Return [x, y] of the center of cell containing provided text 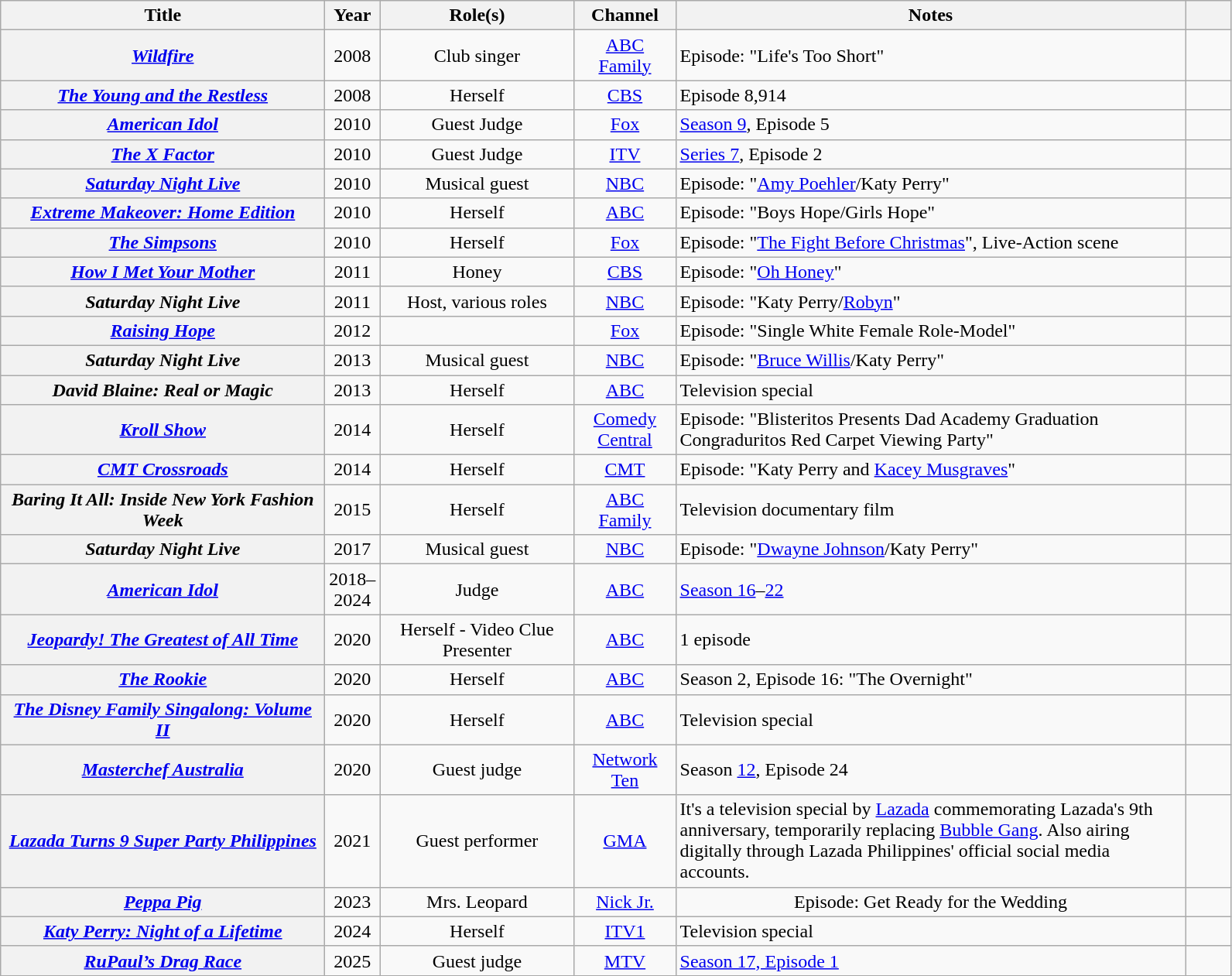
Episode: Get Ready for the Wedding [930, 902]
Masterchef Australia [163, 769]
Role(s) [477, 15]
Nick Jr. [625, 902]
Season 9, Episode 5 [930, 125]
Episode: "Oh Honey" [930, 272]
Club singer [477, 56]
The Young and the Restless [163, 95]
The Simpsons [163, 242]
GMA [625, 841]
2018–2024 [353, 590]
2023 [353, 902]
The X Factor [163, 154]
How I Met Your Mother [163, 272]
Honey [477, 272]
Network Ten [625, 769]
MTV [625, 961]
Guest performer [477, 841]
Jeopardy! The Greatest of All Time [163, 639]
Episode 8,914 [930, 95]
Baring It All: Inside New York Fashion Week [163, 509]
RuPaul’s Drag Race [163, 961]
Herself - Video Clue Presenter [477, 639]
Episode: "Katy Perry/Robyn" [930, 301]
Host, various roles [477, 301]
2015 [353, 509]
Episode: "Katy Perry and Kacey Musgraves" [930, 470]
Episode: "Bruce Willis/Katy Perry" [930, 360]
Mrs. Leopard [477, 902]
Title [163, 15]
Extreme Makeover: Home Edition [163, 213]
Episode: "Dwayne Johnson/Katy Perry" [930, 550]
Raising Hope [163, 330]
Kroll Show [163, 430]
Judge [477, 590]
2017 [353, 550]
Lazada Turns 9 Super Party Philippines [163, 841]
2025 [353, 961]
Notes [930, 15]
ITV1 [625, 931]
Year [353, 15]
The Disney Family Singalong: Volume II [163, 720]
2021 [353, 841]
Season 16–22 [930, 590]
2012 [353, 330]
David Blaine: Real or Magic [163, 389]
CMT [625, 470]
Peppa Pig [163, 902]
Channel [625, 15]
Season 12, Episode 24 [930, 769]
Episode: "Blisteritos Presents Dad Academy Graduation Congraduritos Red Carpet Viewing Party" [930, 430]
The Rookie [163, 680]
Season 17, Episode 1 [930, 961]
ITV [625, 154]
Series 7, Episode 2 [930, 154]
Episode: "Boys Hope/Girls Hope" [930, 213]
Television documentary film [930, 509]
Episode: "Amy Poehler/Katy Perry" [930, 183]
Episode: "Single White Female Role-Model" [930, 330]
Comedy Central [625, 430]
Episode: "Life's Too Short" [930, 56]
Wildfire [163, 56]
CMT Crossroads [163, 470]
2024 [353, 931]
1 episode [930, 639]
Katy Perry: Night of a Lifetime [163, 931]
Season 2, Episode 16: "The Overnight" [930, 680]
Episode: "The Fight Before Christmas", Live-Action scene [930, 242]
